Detect which cell encompasses the target text, then output its (x, y) center coordinate. 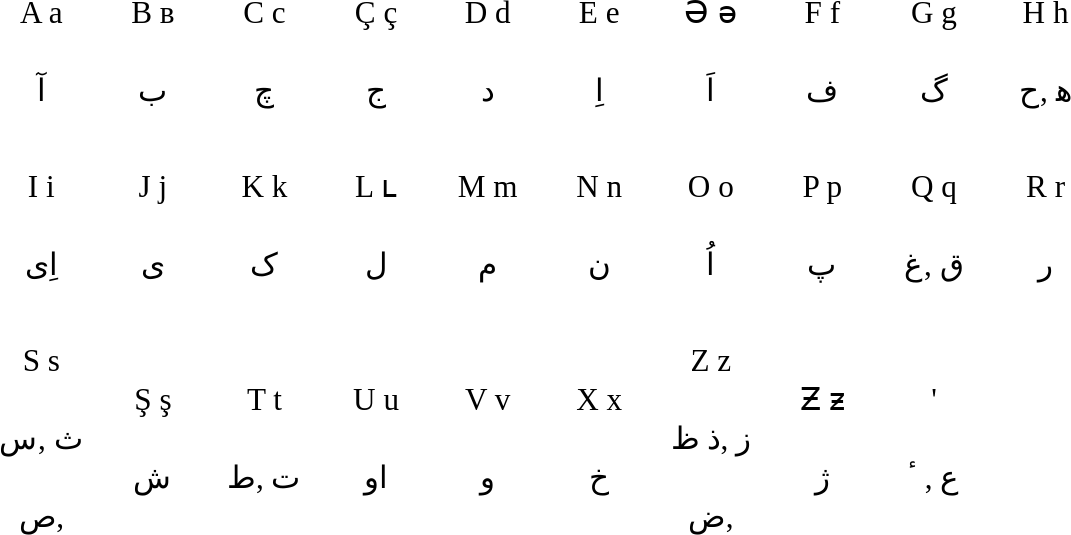
L ʟل (376, 226)
M mم (488, 226)
O oاُ (712, 226)
K kک (264, 226)
N nن (600, 226)
J jى (154, 226)
P pپ (822, 226)
Q qق ,غ (934, 226)
